From the cell containing the given text, extract its center point as [x, y] coordinate. 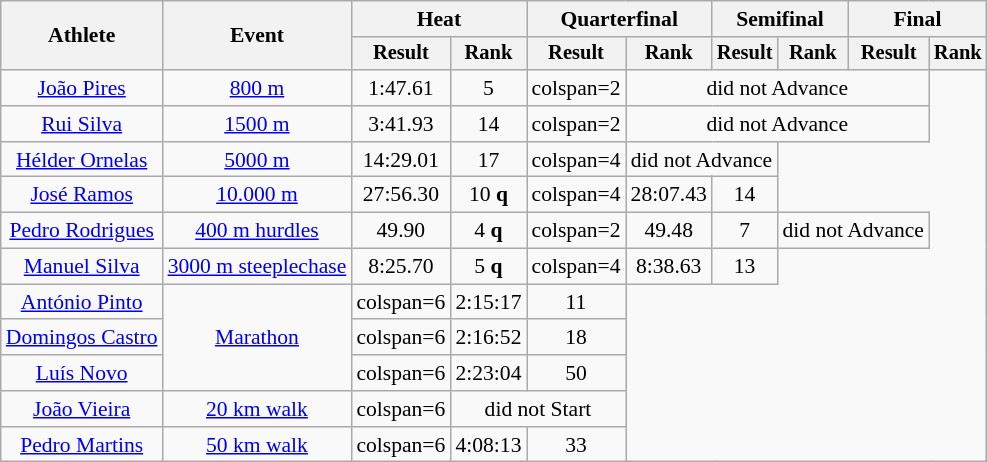
Event [258, 36]
14:29.01 [400, 160]
49.90 [400, 231]
Pedro Rodrigues [82, 231]
5000 m [258, 160]
João Vieira [82, 409]
1500 m [258, 124]
3000 m steeplechase [258, 267]
Athlete [82, 36]
11 [576, 302]
João Pires [82, 88]
3:41.93 [400, 124]
20 km walk [258, 409]
10 q [488, 195]
Marathon [258, 338]
Luís Novo [82, 373]
Quarterfinal [618, 19]
1:47.61 [400, 88]
Rui Silva [82, 124]
did not Start [538, 409]
5 [488, 88]
7 [745, 231]
Heat [438, 19]
2:16:52 [488, 338]
18 [576, 338]
5 q [488, 267]
10.000 m [258, 195]
400 m hurdles [258, 231]
Manuel Silva [82, 267]
13 [745, 267]
2:23:04 [488, 373]
2:15:17 [488, 302]
17 [488, 160]
António Pinto [82, 302]
28:07.43 [669, 195]
8:25.70 [400, 267]
Final [917, 19]
8:38.63 [669, 267]
Hélder Ornelas [82, 160]
4 q [488, 231]
José Ramos [82, 195]
50 [576, 373]
Semifinal [780, 19]
800 m [258, 88]
Domingos Castro [82, 338]
27:56.30 [400, 195]
49.48 [669, 231]
